Search for the cell housing the specified text and yield its (X, Y) center coordinate. 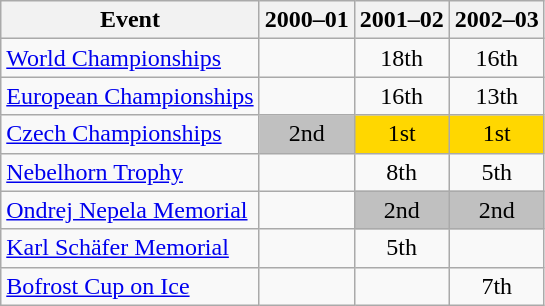
Ondrej Nepela Memorial (130, 210)
Event (130, 20)
Nebelhorn Trophy (130, 172)
13th (496, 96)
18th (402, 58)
8th (402, 172)
Czech Championships (130, 134)
2002–03 (496, 20)
7th (496, 286)
World Championships (130, 58)
European Championships (130, 96)
2000–01 (306, 20)
2001–02 (402, 20)
Bofrost Cup on Ice (130, 286)
Karl Schäfer Memorial (130, 248)
